Scan for the cell matching the given text and deliver its (X, Y) coordinate at center. 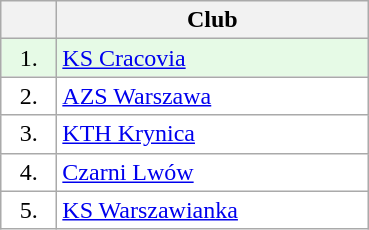
AZS Warszawa (212, 96)
4. (29, 172)
KS Warszawianka (212, 210)
Czarni Lwów (212, 172)
5. (29, 210)
Club (212, 20)
KTH Krynica (212, 134)
1. (29, 58)
2. (29, 96)
KS Cracovia (212, 58)
3. (29, 134)
